Search for the cell housing the specified text and yield its (x, y) center coordinate. 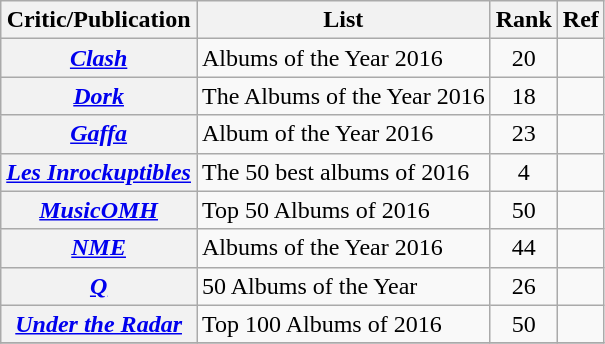
Critic/Publication (99, 20)
23 (524, 134)
Top 50 Albums of 2016 (343, 210)
Les Inrockuptibles (99, 172)
44 (524, 248)
MusicOMH (99, 210)
Rank (524, 20)
Top 100 Albums of 2016 (343, 324)
The Albums of the Year 2016 (343, 96)
20 (524, 58)
Album of the Year 2016 (343, 134)
Clash (99, 58)
Under the Radar (99, 324)
NME (99, 248)
50 Albums of the Year (343, 286)
Q (99, 286)
26 (524, 286)
Ref (580, 20)
Gaffa (99, 134)
Dork (99, 96)
List (343, 20)
The 50 best albums of 2016 (343, 172)
4 (524, 172)
18 (524, 96)
